Search for the cell housing the specified text and yield its [x, y] center coordinate. 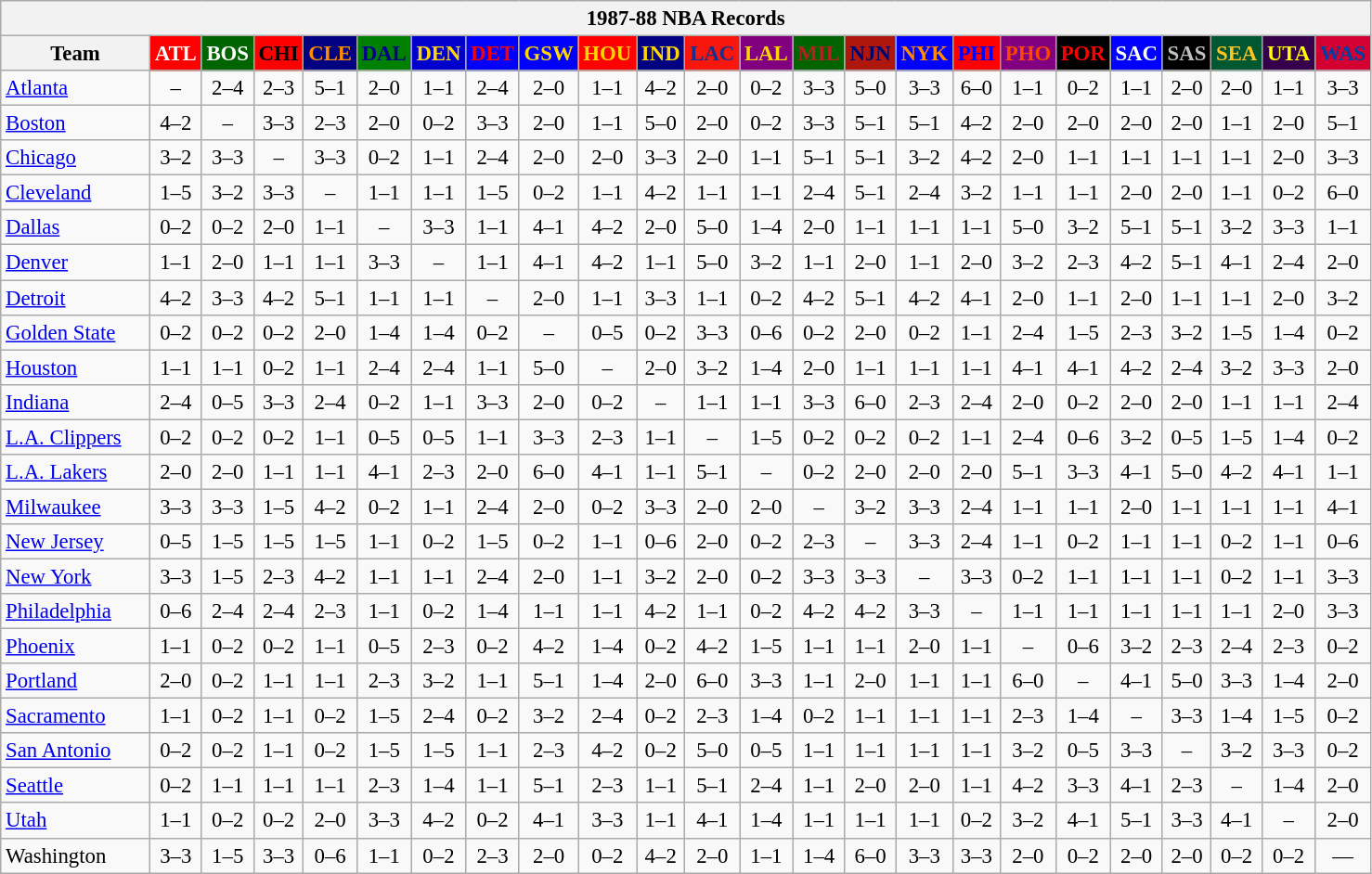
Milwaukee [76, 507]
DET [492, 54]
L.A. Clippers [76, 437]
CHI [278, 54]
LAC [713, 54]
Golden State [76, 332]
GSW [549, 54]
Phoenix [76, 647]
— [1343, 855]
POR [1082, 54]
New Jersey [76, 542]
SAC [1136, 54]
Denver [76, 263]
Atlanta [76, 88]
Houston [76, 367]
Indiana [76, 402]
NYK [925, 54]
HOU [607, 54]
Boston [76, 123]
DEN [438, 54]
Team [76, 54]
ATL [175, 54]
BOS [227, 54]
PHI [977, 54]
Sacramento [76, 716]
PHO [1028, 54]
WAS [1343, 54]
Cleveland [76, 193]
MIL [819, 54]
Dallas [76, 227]
LAL [767, 54]
SAS [1186, 54]
CLE [330, 54]
Seattle [76, 786]
Portland [76, 681]
San Antonio [76, 751]
1987-88 NBA Records [686, 19]
SEA [1236, 54]
L.A. Lakers [76, 472]
Detroit [76, 298]
Chicago [76, 158]
DAL [384, 54]
Philadelphia [76, 611]
NJN [871, 54]
New York [76, 576]
UTA [1288, 54]
IND [661, 54]
Utah [76, 821]
Washington [76, 855]
